Capture the cell that displays the provided text and extract its [X, Y] central coordinate. 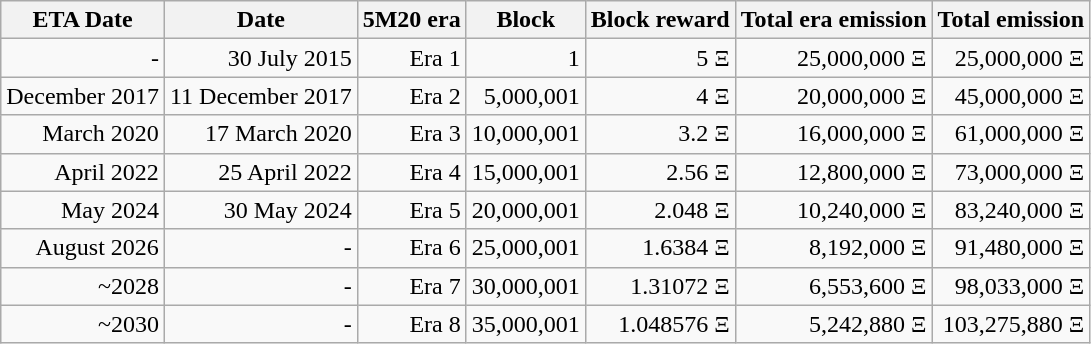
5,242,880 Ξ [834, 324]
May 2024 [83, 210]
1 [526, 58]
12,800,000 Ξ [834, 172]
Block [526, 20]
10,240,000 Ξ [834, 210]
15,000,001 [526, 172]
30 July 2015 [260, 58]
10,000,001 [526, 134]
25 April 2022 [260, 172]
3.2 Ξ [660, 134]
30 May 2024 [260, 210]
1.048576 Ξ [660, 324]
4 Ξ [660, 96]
17 March 2020 [260, 134]
December 2017 [83, 96]
45,000,000 Ξ [1011, 96]
Era 2 [412, 96]
1.31072 Ξ [660, 286]
11 December 2017 [260, 96]
73,000,000 Ξ [1011, 172]
Total emission [1011, 20]
6,553,600 Ξ [834, 286]
91,480,000 Ξ [1011, 248]
30,000,001 [526, 286]
83,240,000 Ξ [1011, 210]
2.56 Ξ [660, 172]
35,000,001 [526, 324]
August 2026 [83, 248]
April 2022 [83, 172]
Block reward [660, 20]
Era 4 [412, 172]
103,275,880 Ξ [1011, 324]
Date [260, 20]
61,000,000 Ξ [1011, 134]
8,192,000 Ξ [834, 248]
98,033,000 Ξ [1011, 286]
Era 8 [412, 324]
16,000,000 Ξ [834, 134]
25,000,001 [526, 248]
ETA Date [83, 20]
20,000,001 [526, 210]
~2030 [83, 324]
Era 7 [412, 286]
5,000,001 [526, 96]
2.048 Ξ [660, 210]
Era 3 [412, 134]
March 2020 [83, 134]
Era 6 [412, 248]
5 Ξ [660, 58]
Era 5 [412, 210]
Total era emission [834, 20]
Era 1 [412, 58]
~2028 [83, 286]
20,000,000 Ξ [834, 96]
1.6384 Ξ [660, 248]
5M20 era [412, 20]
